Find where the given text appears and provide that cell's center as (x, y) coordinate. 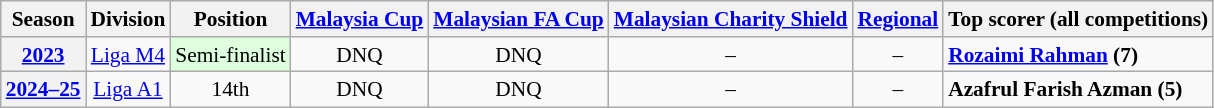
Rozaimi Rahman (7) (1078, 55)
14th (230, 90)
Position (230, 19)
Malaysian Charity Shield (731, 19)
Liga A1 (128, 90)
Regional (898, 19)
Semi-finalist (230, 55)
Malaysian FA Cup (518, 19)
Malaysia Cup (360, 19)
2023 (44, 55)
Top scorer (all competitions) (1078, 19)
Azafrul Farish Azman (5) (1078, 90)
Division (128, 19)
2024–25 (44, 90)
Season (44, 19)
Liga M4 (128, 55)
